Determine the (x, y) coordinate at the center of the cell enclosing the given text.  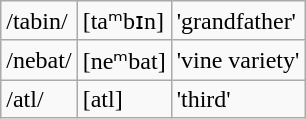
[atl] (124, 99)
[neᵐbat] (124, 60)
/atl/ (39, 99)
/nebat/ (39, 60)
/tabin/ (39, 21)
'grandfather' (238, 21)
'third' (238, 99)
[taᵐbɪn] (124, 21)
'vine variety' (238, 60)
